Determine the [X, Y] coordinate at the center of the cell enclosing the given text.  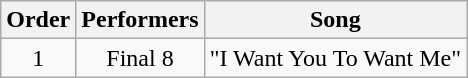
Final 8 [140, 58]
Song [335, 20]
Order [38, 20]
"I Want You To Want Me" [335, 58]
1 [38, 58]
Performers [140, 20]
